Find where the given text appears and provide that cell's center as [x, y] coordinate. 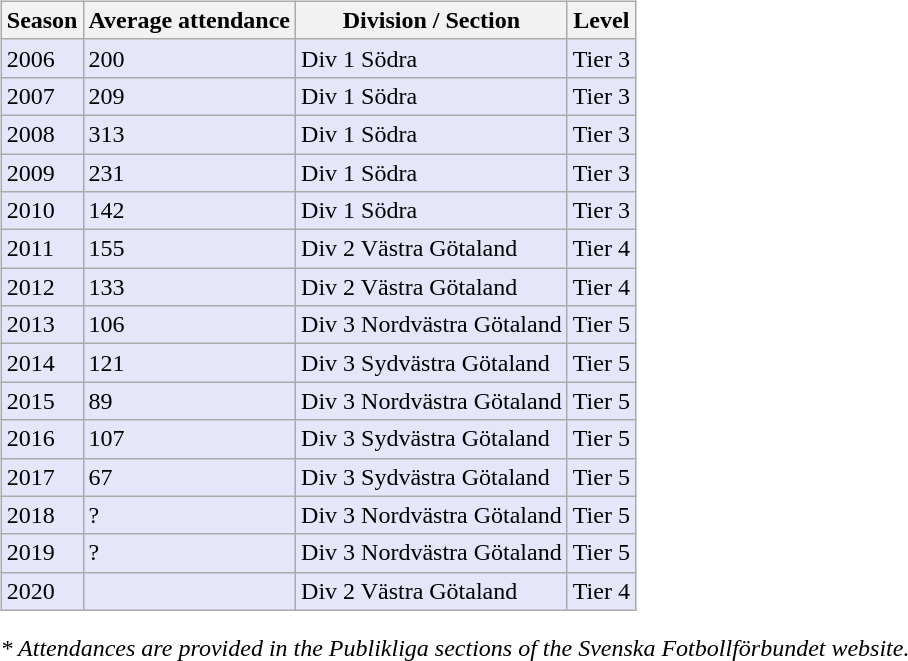
200 [190, 58]
231 [190, 173]
Season [42, 20]
2006 [42, 58]
313 [190, 134]
2014 [42, 363]
121 [190, 363]
133 [190, 287]
2012 [42, 287]
2010 [42, 211]
Level [601, 20]
155 [190, 249]
Average attendance [190, 20]
2015 [42, 401]
2016 [42, 439]
106 [190, 325]
209 [190, 96]
2019 [42, 553]
2018 [42, 515]
142 [190, 211]
2008 [42, 134]
2020 [42, 591]
89 [190, 401]
2011 [42, 249]
2009 [42, 173]
Division / Section [432, 20]
2007 [42, 96]
67 [190, 477]
2017 [42, 477]
107 [190, 439]
2013 [42, 325]
